Return the [X, Y] coordinate for the center point of the cell that contains the specified text.  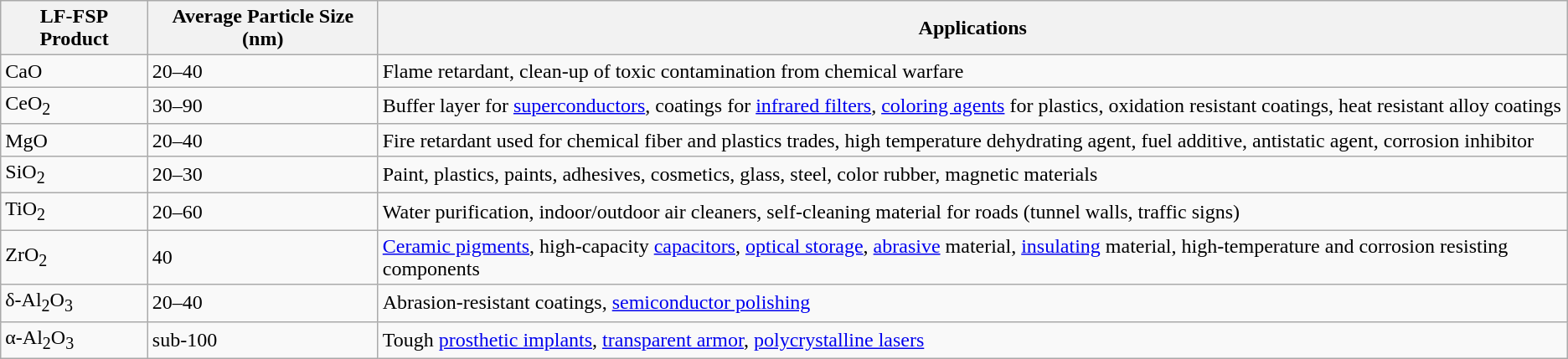
Applications [972, 28]
CeO2 [75, 105]
20–60 [263, 212]
sub-100 [263, 340]
Average Particle Size (nm) [263, 28]
Water purification, indoor/outdoor air cleaners, self-cleaning material for roads (tunnel walls, traffic signs) [972, 212]
Tough prosthetic implants, transparent armor, polycrystalline lasers [972, 340]
20–30 [263, 174]
Paint, plastics, paints, adhesives, cosmetics, glass, steel, color rubber, magnetic materials [972, 174]
ZrO2 [75, 258]
LF-FSP Product [75, 28]
Fire retardant used for chemical fiber and plastics trades, high temperature dehydrating agent, fuel additive, antistatic agent, corrosion inhibitor [972, 140]
δ-Al2O3 [75, 303]
SiO2 [75, 174]
CaO [75, 71]
40 [263, 258]
Abrasion-resistant coatings, semiconductor polishing [972, 303]
30–90 [263, 105]
MgO [75, 140]
α-Al2O3 [75, 340]
TiO2 [75, 212]
Flame retardant, clean-up of toxic contamination from chemical warfare [972, 71]
